Capture the cell that displays the provided text and extract its (x, y) central coordinate. 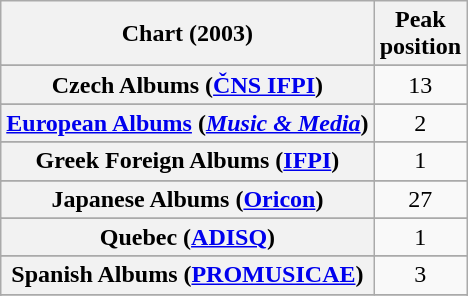
13 (420, 85)
Peakposition (420, 34)
2 (420, 123)
Spanish Albums (PROMUSICAE) (188, 275)
3 (420, 275)
27 (420, 199)
Greek Foreign Albums (IFPI) (188, 161)
European Albums (Music & Media) (188, 123)
Quebec (ADISQ) (188, 237)
Japanese Albums (Oricon) (188, 199)
Czech Albums (ČNS IFPI) (188, 85)
Chart (2003) (188, 34)
